Pinpoint the cell where the given text exists, returning its [x, y] midpoint coordinate. 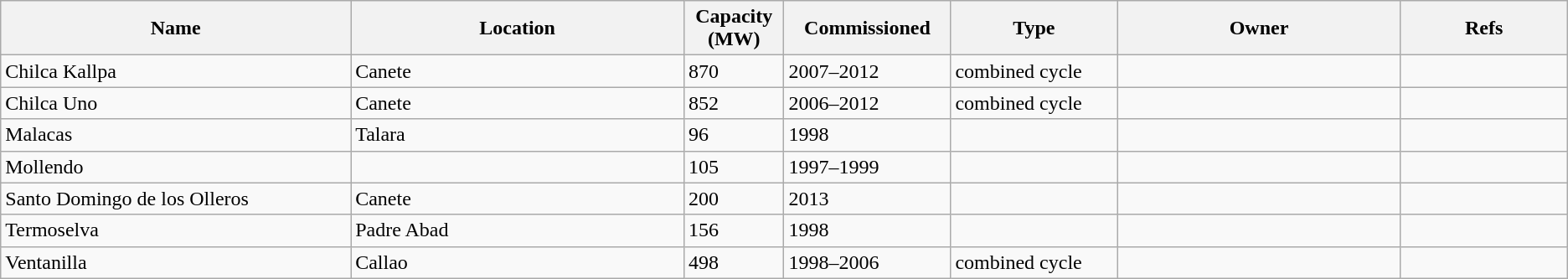
96 [734, 135]
Mollendo [176, 167]
Padre Abad [518, 230]
Termoselva [176, 230]
200 [734, 199]
Refs [1484, 28]
Capacity (MW) [734, 28]
Type [1034, 28]
1997–1999 [868, 167]
105 [734, 167]
Name [176, 28]
Chilca Kallpa [176, 71]
Owner [1259, 28]
Chilca Uno [176, 103]
Santo Domingo de los Olleros [176, 199]
2007–2012 [868, 71]
2006–2012 [868, 103]
852 [734, 103]
Commissioned [868, 28]
Ventanilla [176, 262]
156 [734, 230]
Talara [518, 135]
Location [518, 28]
Callao [518, 262]
870 [734, 71]
2013 [868, 199]
Malacas [176, 135]
498 [734, 262]
1998–2006 [868, 262]
